Output the [X, Y] coordinate of the center of the cell containing the given text.  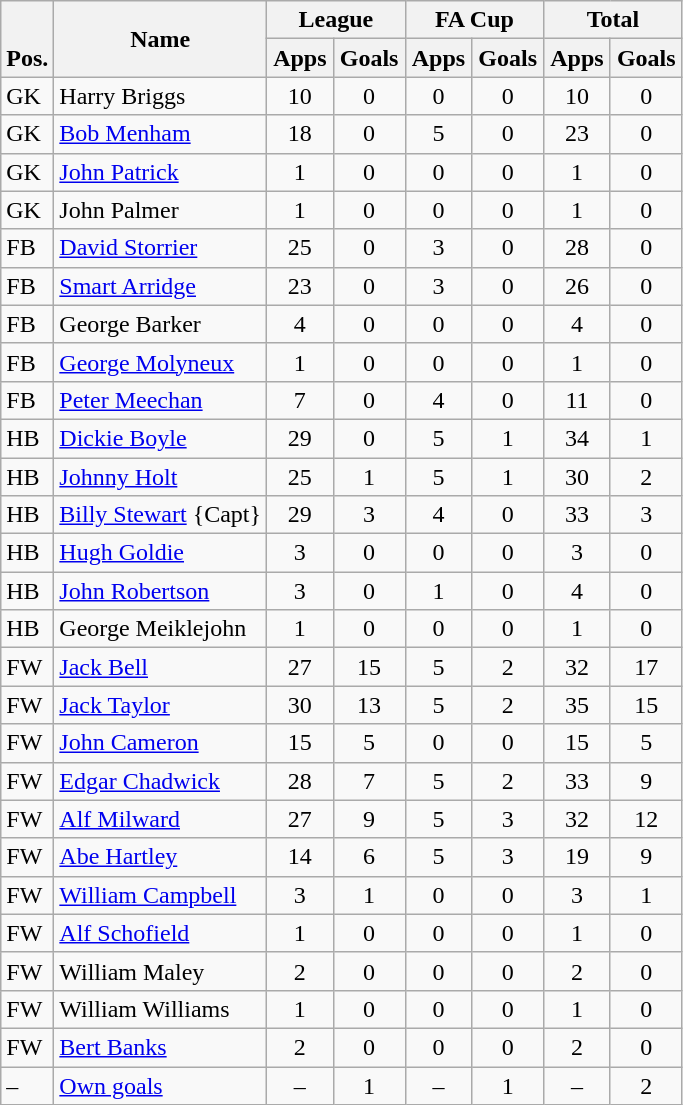
Total [614, 20]
Alf Schofield [160, 933]
Jack Bell [160, 667]
19 [578, 857]
John Patrick [160, 172]
Hugh Goldie [160, 553]
Billy Stewart {Capt} [160, 515]
George Molyneux [160, 362]
Own goals [160, 1085]
Edgar Chadwick [160, 781]
34 [578, 438]
League [336, 20]
Alf Milward [160, 819]
Bert Banks [160, 1047]
William Campbell [160, 895]
18 [300, 134]
17 [646, 667]
Name [160, 39]
Harry Briggs [160, 96]
John Robertson [160, 591]
Peter Meechan [160, 400]
11 [578, 400]
Jack Taylor [160, 705]
George Meiklejohn [160, 629]
John Cameron [160, 743]
Pos. [28, 39]
Dickie Boyle [160, 438]
David Storrier [160, 248]
William Maley [160, 971]
14 [300, 857]
26 [578, 286]
Abe Hartley [160, 857]
George Barker [160, 324]
Bob Menham [160, 134]
John Palmer [160, 210]
6 [369, 857]
12 [646, 819]
Smart Arridge [160, 286]
Johnny Holt [160, 477]
13 [369, 705]
35 [578, 705]
FA Cup [474, 20]
William Williams [160, 1009]
